Extract the [x, y] coordinate from the center of the cell holding the provided text.  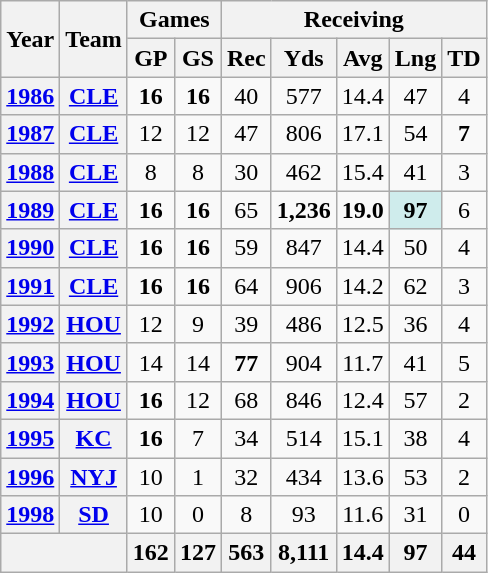
19.0 [362, 210]
1989 [30, 210]
Rec [246, 58]
14.2 [362, 286]
57 [415, 400]
11.7 [362, 362]
30 [246, 172]
64 [246, 286]
577 [304, 96]
40 [246, 96]
847 [304, 248]
1998 [30, 515]
Team [94, 39]
SD [94, 515]
Games [174, 20]
15.1 [362, 438]
1987 [30, 134]
36 [415, 324]
514 [304, 438]
15.4 [362, 172]
563 [246, 553]
Year [30, 39]
434 [304, 477]
62 [415, 286]
8,111 [304, 553]
904 [304, 362]
6 [464, 210]
54 [415, 134]
1995 [30, 438]
486 [304, 324]
1990 [30, 248]
846 [304, 400]
53 [415, 477]
1994 [30, 400]
93 [304, 515]
38 [415, 438]
1988 [30, 172]
31 [415, 515]
34 [246, 438]
462 [304, 172]
Lng [415, 58]
44 [464, 553]
5 [464, 362]
12.5 [362, 324]
1991 [30, 286]
59 [246, 248]
13.6 [362, 477]
65 [246, 210]
GP [150, 58]
1986 [30, 96]
Avg [362, 58]
Receiving [354, 20]
Yds [304, 58]
TD [464, 58]
39 [246, 324]
806 [304, 134]
32 [246, 477]
1,236 [304, 210]
77 [246, 362]
NYJ [94, 477]
9 [198, 324]
17.1 [362, 134]
1996 [30, 477]
KC [94, 438]
1993 [30, 362]
GS [198, 58]
11.6 [362, 515]
1 [198, 477]
1992 [30, 324]
68 [246, 400]
12.4 [362, 400]
906 [304, 286]
127 [198, 553]
50 [415, 248]
162 [150, 553]
